Pinpoint the cell where the given text exists, returning its [X, Y] midpoint coordinate. 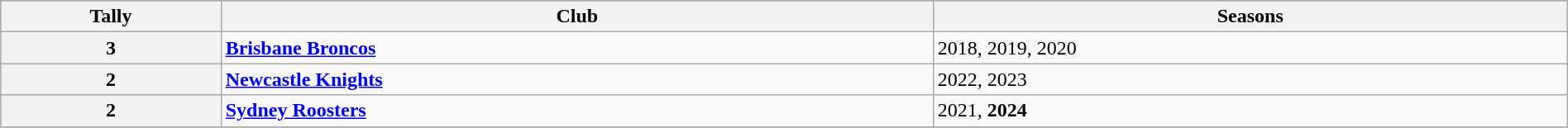
2021, 2024 [1250, 111]
Brisbane Broncos [577, 48]
Club [577, 17]
Sydney Roosters [577, 111]
Seasons [1250, 17]
3 [111, 48]
2018, 2019, 2020 [1250, 48]
Newcastle Knights [577, 79]
Tally [111, 17]
2022, 2023 [1250, 79]
